Search for the cell housing the specified text and yield its (X, Y) center coordinate. 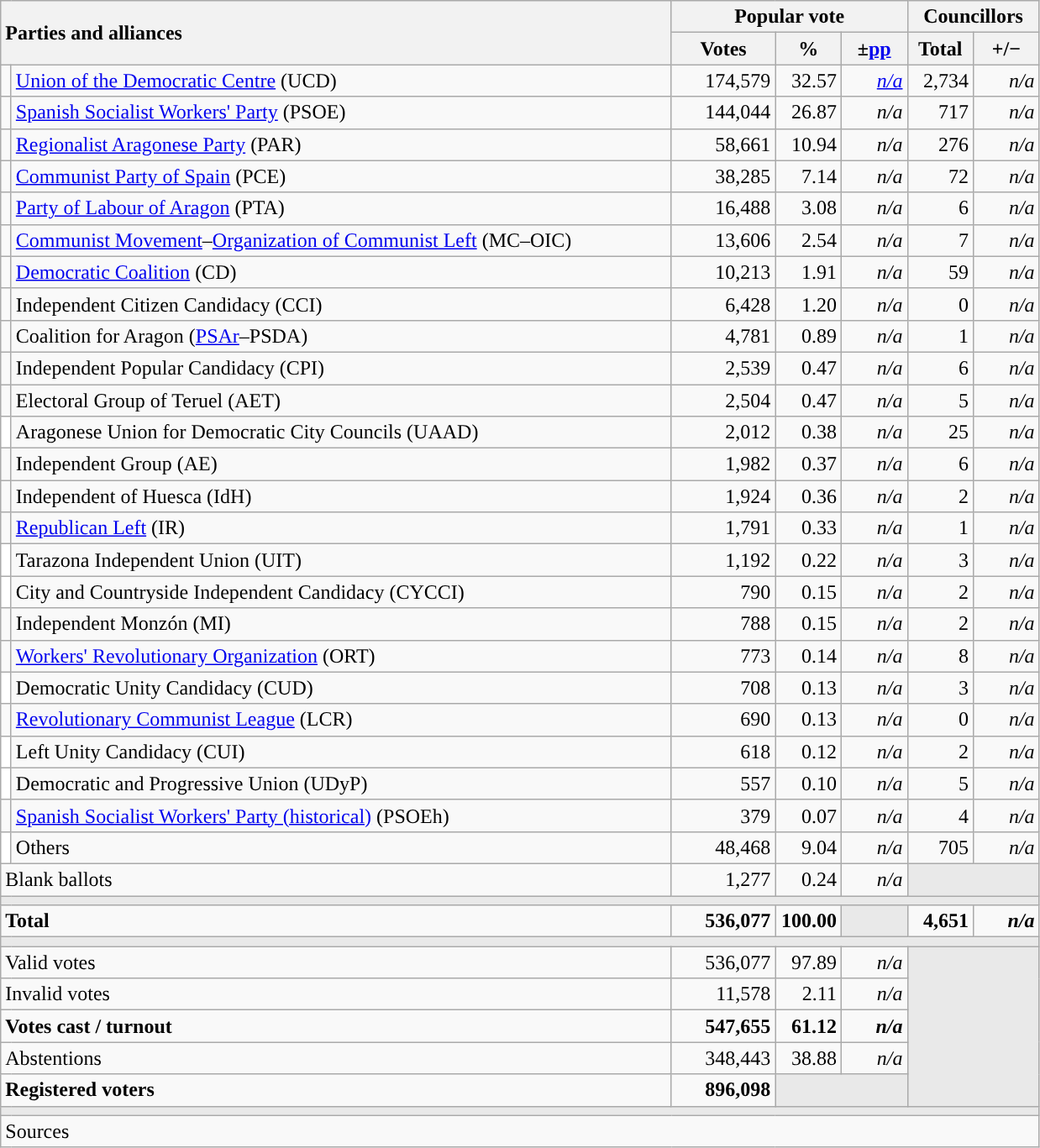
348,443 (723, 1058)
9.04 (808, 847)
Communist Movement–Organization of Communist Left (MC–OIC) (341, 240)
Tarazona Independent Union (UIT) (341, 560)
Independent Monzón (MI) (341, 624)
2.54 (808, 240)
Coalition for Aragon (PSAr–PSDA) (341, 336)
3.08 (808, 208)
0.37 (808, 464)
690 (723, 720)
379 (723, 815)
% (808, 49)
Regionalist Aragonese Party (PAR) (341, 144)
790 (723, 592)
Communist Party of Spain (PCE) (341, 176)
717 (941, 113)
Invalid votes (336, 994)
705 (941, 847)
0.33 (808, 528)
557 (723, 784)
0.10 (808, 784)
773 (723, 656)
59 (941, 272)
10,213 (723, 272)
788 (723, 624)
Democratic Unity Candidacy (CUD) (341, 688)
4,651 (941, 921)
1,982 (723, 464)
±pp (874, 49)
Spanish Socialist Workers' Party (PSOE) (341, 113)
Blank ballots (336, 879)
72 (941, 176)
6,428 (723, 304)
618 (723, 752)
1,791 (723, 528)
Sources (520, 1131)
144,044 (723, 113)
896,098 (723, 1090)
8 (941, 656)
0.07 (808, 815)
Votes cast / turnout (336, 1026)
0.24 (808, 879)
Registered voters (336, 1090)
4 (941, 815)
10.94 (808, 144)
58,661 (723, 144)
Democratic Coalition (CD) (341, 272)
Independent Group (AE) (341, 464)
Councillors (973, 17)
100.00 (808, 921)
7 (941, 240)
Party of Labour of Aragon (PTA) (341, 208)
7.14 (808, 176)
38.88 (808, 1058)
1,192 (723, 560)
Abstentions (336, 1058)
32.57 (808, 81)
Aragonese Union for Democratic City Councils (UAAD) (341, 432)
0.38 (808, 432)
38,285 (723, 176)
276 (941, 144)
174,579 (723, 81)
0.36 (808, 496)
2.11 (808, 994)
13,606 (723, 240)
Left Unity Candidacy (CUI) (341, 752)
City and Countryside Independent Candidacy (CYCCI) (341, 592)
0.14 (808, 656)
708 (723, 688)
2,012 (723, 432)
Votes (723, 49)
Popular vote (790, 17)
0.22 (808, 560)
1.91 (808, 272)
Others (341, 847)
25 (941, 432)
61.12 (808, 1026)
4,781 (723, 336)
97.89 (808, 962)
1,277 (723, 879)
Revolutionary Communist League (LCR) (341, 720)
Independent Citizen Candidacy (CCI) (341, 304)
1.20 (808, 304)
Valid votes (336, 962)
Spanish Socialist Workers' Party (historical) (PSOEh) (341, 815)
Workers' Revolutionary Organization (ORT) (341, 656)
Union of the Democratic Centre (UCD) (341, 81)
Republican Left (IR) (341, 528)
Independent of Huesca (IdH) (341, 496)
0.89 (808, 336)
48,468 (723, 847)
Electoral Group of Teruel (AET) (341, 401)
16,488 (723, 208)
11,578 (723, 994)
26.87 (808, 113)
0.12 (808, 752)
2,734 (941, 81)
Democratic and Progressive Union (UDyP) (341, 784)
Independent Popular Candidacy (CPI) (341, 368)
2,504 (723, 401)
+/− (1006, 49)
2,539 (723, 368)
1,924 (723, 496)
547,655 (723, 1026)
Parties and alliances (336, 33)
